Output the (x, y) coordinate of the center of the cell containing the given text.  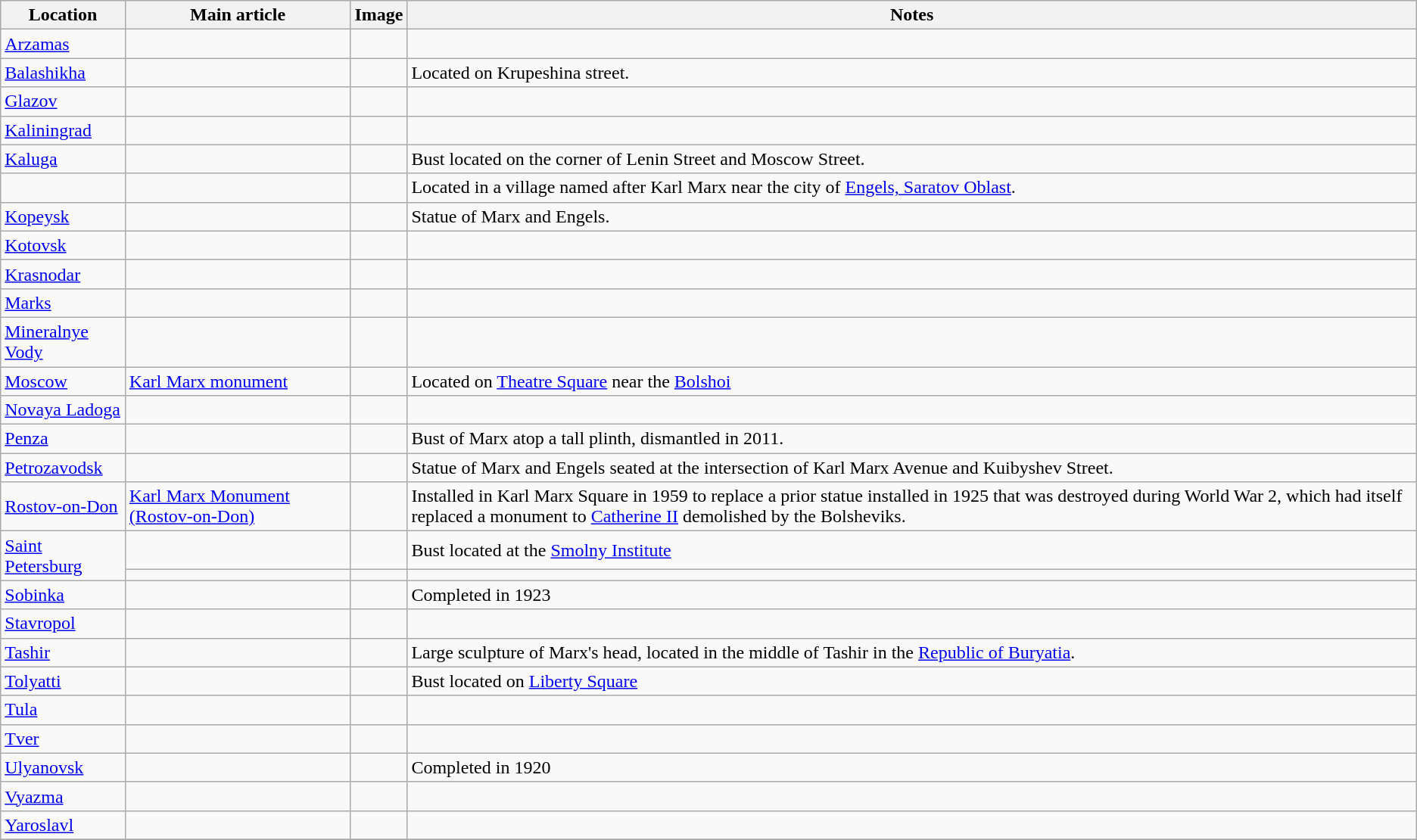
Notes (911, 15)
Statue of Marx and Engels seated at the intersection of Karl Marx Avenue and Kuibyshev Street. (911, 468)
Statue of Marx and Engels. (911, 216)
Kotovsk (64, 245)
Tolyatti (64, 681)
Stavropol (64, 624)
Located in a village named after Karl Marx near the city of Engels, Saratov Oblast. (911, 188)
Penza (64, 439)
Kaliningrad (64, 130)
Glazov (64, 101)
Completed in 1920 (911, 767)
Located on Krupeshina street. (911, 73)
Located on Theatre Square near the Bolshoi (911, 381)
Sobinka (64, 595)
Marks (64, 303)
Saint Petersburg (64, 555)
Karl Marx Monument (Rostov-on-Don) (238, 507)
Kaluga (64, 159)
Image (378, 15)
Moscow (64, 381)
Krasnodar (64, 274)
Petrozavodsk (64, 468)
Bust located at the Smolny Institute (911, 550)
Ulyanovsk (64, 767)
Yaroslavl (64, 825)
Vyazma (64, 796)
Kopeysk (64, 216)
Large sculpture of Marx's head, located in the middle of Tashir in the Republic of Buryatia. (911, 652)
Main article (238, 15)
Balashikha (64, 73)
Completed in 1923 (911, 595)
Bust located on the corner of Lenin Street and Moscow Street. (911, 159)
Bust located on Liberty Square (911, 681)
Arzamas (64, 44)
Tula (64, 710)
Mineralnye Vody (64, 342)
Tashir (64, 652)
Location (64, 15)
Karl Marx monument (238, 381)
Rostov-on-Don (64, 507)
Tver (64, 739)
Bust of Marx atop a tall plinth, dismantled in 2011. (911, 439)
Novaya Ladoga (64, 410)
